Provide the (x, y) coordinate of the cell's center where the given text is located.  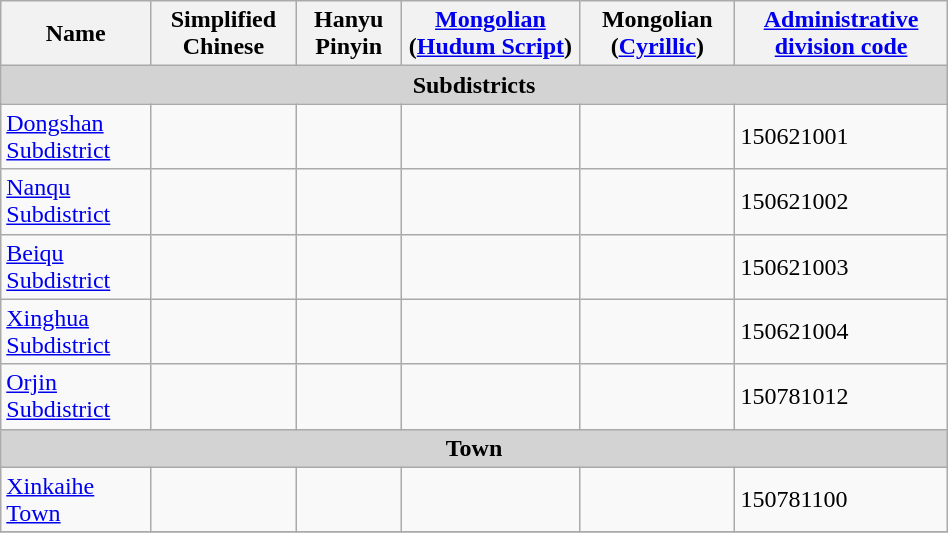
Beiqu Subdistrict (76, 266)
Administrative division code (841, 34)
Xinkaihe Town (76, 500)
Mongolian (Cyrillic) (658, 34)
Orjin Subdistrict (76, 396)
Subdistricts (474, 85)
Simplified Chinese (224, 34)
150781012 (841, 396)
Xinghua Subdistrict (76, 332)
Mongolian (Hudum Script) (490, 34)
Hanyu Pinyin (348, 34)
150621001 (841, 136)
Nanqu Subdistrict (76, 202)
150781100 (841, 500)
Name (76, 34)
150621004 (841, 332)
Dongshan Subdistrict (76, 136)
Town (474, 448)
150621003 (841, 266)
150621002 (841, 202)
